Identify which cell holds the provided text, then report its (X, Y) central coordinate. 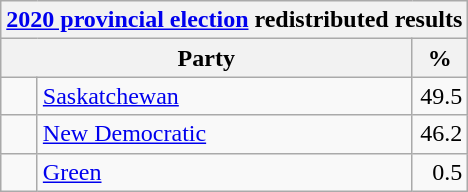
46.2 (440, 134)
Party (206, 58)
New Democratic (224, 134)
0.5 (440, 172)
2020 provincial election redistributed results (234, 20)
% (440, 58)
49.5 (440, 96)
Saskatchewan (224, 96)
Green (224, 172)
